Provide the [X, Y] coordinate of the cell's center where the given text is located.  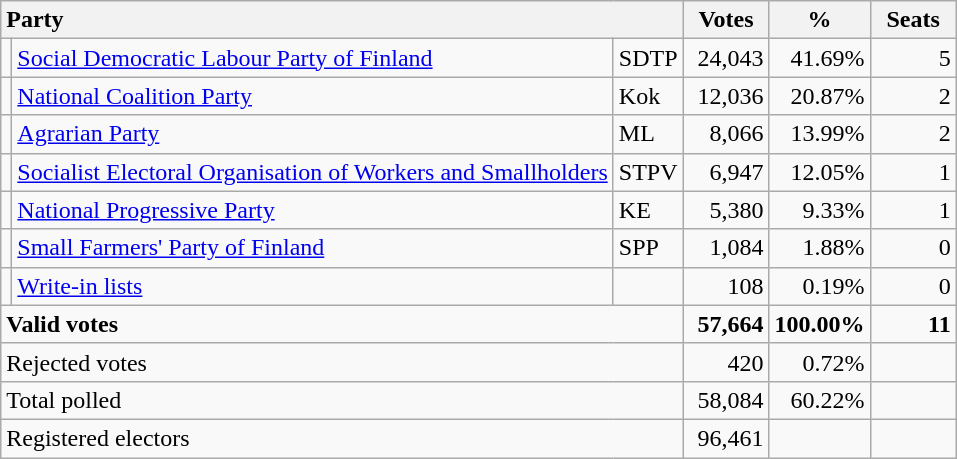
Votes [726, 20]
24,043 [726, 58]
57,664 [726, 324]
Registered electors [342, 438]
420 [726, 362]
SDTP [648, 58]
STPV [648, 172]
% [820, 20]
9.33% [820, 210]
11 [913, 324]
Social Democratic Labour Party of Finland [312, 58]
0.19% [820, 286]
Rejected votes [342, 362]
Total polled [342, 400]
Party [342, 20]
National Coalition Party [312, 96]
Write-in lists [312, 286]
Kok [648, 96]
41.69% [820, 58]
5 [913, 58]
5,380 [726, 210]
1.88% [820, 248]
13.99% [820, 134]
KE [648, 210]
12.05% [820, 172]
ML [648, 134]
1,084 [726, 248]
Small Farmers' Party of Finland [312, 248]
8,066 [726, 134]
National Progressive Party [312, 210]
58,084 [726, 400]
SPP [648, 248]
20.87% [820, 96]
Valid votes [342, 324]
Seats [913, 20]
6,947 [726, 172]
12,036 [726, 96]
Socialist Electoral Organisation of Workers and Smallholders [312, 172]
60.22% [820, 400]
96,461 [726, 438]
0.72% [820, 362]
Agrarian Party [312, 134]
100.00% [820, 324]
108 [726, 286]
